Identify which cell holds the provided text, then report its [x, y] central coordinate. 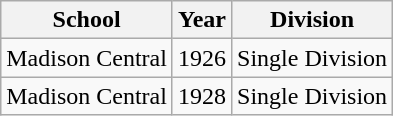
Year [202, 20]
1928 [202, 96]
School [87, 20]
1926 [202, 58]
Division [312, 20]
